Output the [X, Y] coordinate of the center of the cell containing the given text.  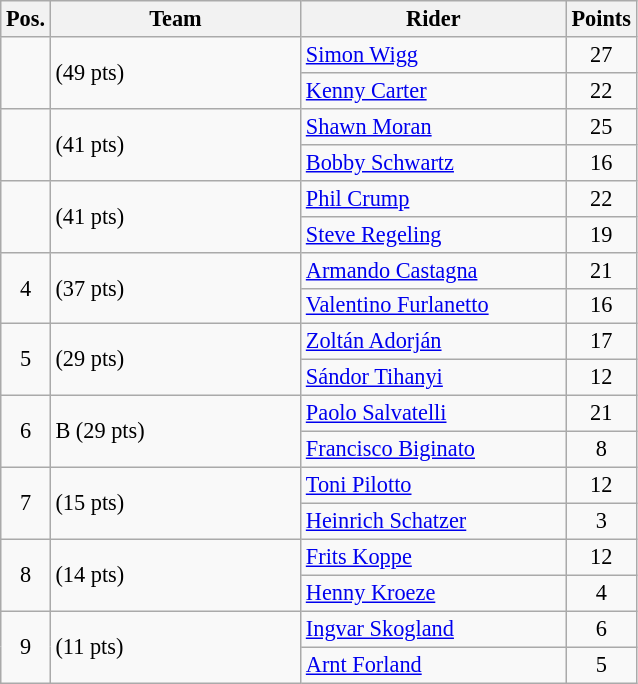
3 [601, 521]
Arnt Forland [434, 665]
(15 pts) [175, 503]
Steve Regeling [434, 234]
Team [175, 19]
Heinrich Schatzer [434, 521]
Henny Kroeze [434, 593]
Bobby Schwartz [434, 162]
Pos. [26, 19]
Frits Koppe [434, 557]
27 [601, 55]
25 [601, 126]
19 [601, 234]
Sándor Tihanyi [434, 378]
Rider [434, 19]
Francisco Biginato [434, 450]
Valentino Furlanetto [434, 306]
B (29 pts) [175, 432]
Ingvar Skogland [434, 629]
Paolo Salvatelli [434, 414]
9 [26, 647]
(37 pts) [175, 288]
Toni Pilotto [434, 485]
Kenny Carter [434, 90]
7 [26, 503]
Phil Crump [434, 198]
(29 pts) [175, 360]
Points [601, 19]
17 [601, 342]
(11 pts) [175, 647]
Simon Wigg [434, 55]
Shawn Moran [434, 126]
(49 pts) [175, 73]
(14 pts) [175, 575]
Armando Castagna [434, 270]
Zoltán Adorján [434, 342]
